Determine the (X, Y) coordinate at the center of the cell enclosing the given text.  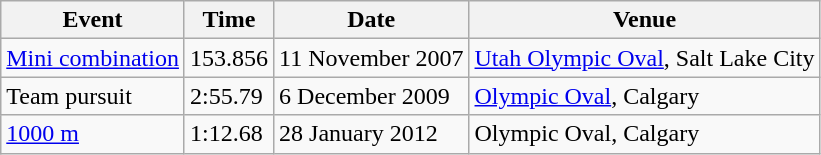
Venue (644, 20)
6 December 2009 (372, 96)
Team pursuit (93, 96)
153.856 (228, 58)
Utah Olympic Oval, Salt Lake City (644, 58)
Date (372, 20)
2:55.79 (228, 96)
1:12.68 (228, 134)
Time (228, 20)
1000 m (93, 134)
28 January 2012 (372, 134)
Mini combination (93, 58)
Event (93, 20)
11 November 2007 (372, 58)
